Find where the given text appears and provide that cell's center as [X, Y] coordinate. 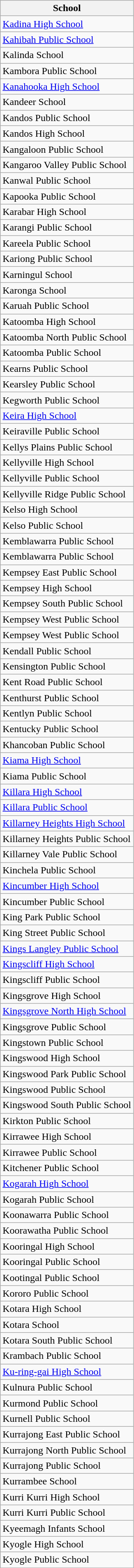
Kyogle Public School [67, 1560]
Kadina High School [67, 24]
Karuah Public School [67, 306]
Killara Public School [67, 807]
Kotara School [67, 1325]
Kariong Public School [67, 259]
Kings Langley Public School [67, 948]
Kurrajong Public School [67, 1466]
King Street Public School [67, 933]
Kirrawee Public School [67, 1152]
Kingswood Park Public School [67, 1074]
Karonga School [67, 290]
Kentlyn Public School [67, 714]
Kurrajong East Public School [67, 1434]
Kulnura Public School [67, 1387]
Kincumber High School [67, 886]
Ku-ring-gai High School [67, 1372]
Kurri Kurri High School [67, 1497]
Kandos High School [67, 133]
Kahibah Public School [67, 40]
Katoomba Public School [67, 353]
Kelso Public School [67, 525]
Kempsey High School [67, 588]
Kyogle High School [67, 1544]
Kendall Public School [67, 651]
Kurrambee School [67, 1482]
Kingstown Public School [67, 1043]
Karabar High School [67, 212]
Kensington Public School [67, 666]
Keiraville Public School [67, 431]
Kellyville Ridge Public School [67, 494]
Killarney Vale Public School [67, 854]
Kingsgrove High School [67, 996]
Kellys Plains Public School [67, 447]
Kelso High School [67, 510]
Kurnell Public School [67, 1419]
Kincumber Public School [67, 901]
Kegworth Public School [67, 400]
Kotara South Public School [67, 1340]
Krambach Public School [67, 1356]
Kenthurst Public School [67, 698]
Koonawarra Public School [67, 1215]
Kiama Public School [67, 776]
Killarney Heights Public School [67, 839]
Kooringal High School [67, 1246]
Killara High School [67, 792]
Kitchener Public School [67, 1168]
Kent Road Public School [67, 682]
Kingsgrove North High School [67, 1011]
Kareela Public School [67, 243]
Kogarah High School [67, 1183]
Kellyville High School [67, 463]
King Park Public School [67, 917]
Kogarah Public School [67, 1199]
Killarney Heights High School [67, 823]
Kingswood High School [67, 1058]
Kurmond Public School [67, 1403]
Kurrajong North Public School [67, 1450]
Kapooka Public School [67, 196]
Kingscliff Public School [67, 980]
Kanwal Public School [67, 180]
Kingswood Public School [67, 1090]
Kingswood South Public School [67, 1105]
Karningul School [67, 275]
Kambora Public School [67, 71]
Kanahooka High School [67, 86]
Kearsley Public School [67, 384]
Kangaloon Public School [67, 149]
Koorawatha Public School [67, 1231]
Kalinda School [67, 55]
Kellyville Public School [67, 478]
Karangi Public School [67, 228]
Kempsey East Public School [67, 572]
Keira High School [67, 415]
School [67, 8]
Kangaroo Valley Public School [67, 165]
Kooringal Public School [67, 1262]
Kinchela Public School [67, 870]
Katoomba High School [67, 322]
Kotara High School [67, 1309]
Kootingal Public School [67, 1278]
Katoomba North Public School [67, 337]
Kearns Public School [67, 369]
Kiama High School [67, 761]
Kingscliff High School [67, 964]
Kandeer School [67, 102]
Kororo Public School [67, 1293]
Kempsey South Public School [67, 604]
Kurri Kurri Public School [67, 1513]
Khancoban Public School [67, 745]
Kirkton Public School [67, 1121]
Kyeemagh Infants School [67, 1528]
Kandos Public School [67, 118]
Kirrawee High School [67, 1136]
Kentucky Public School [67, 729]
Kingsgrove Public School [67, 1027]
